Extract the (X, Y) coordinate from the center of the cell holding the provided text.  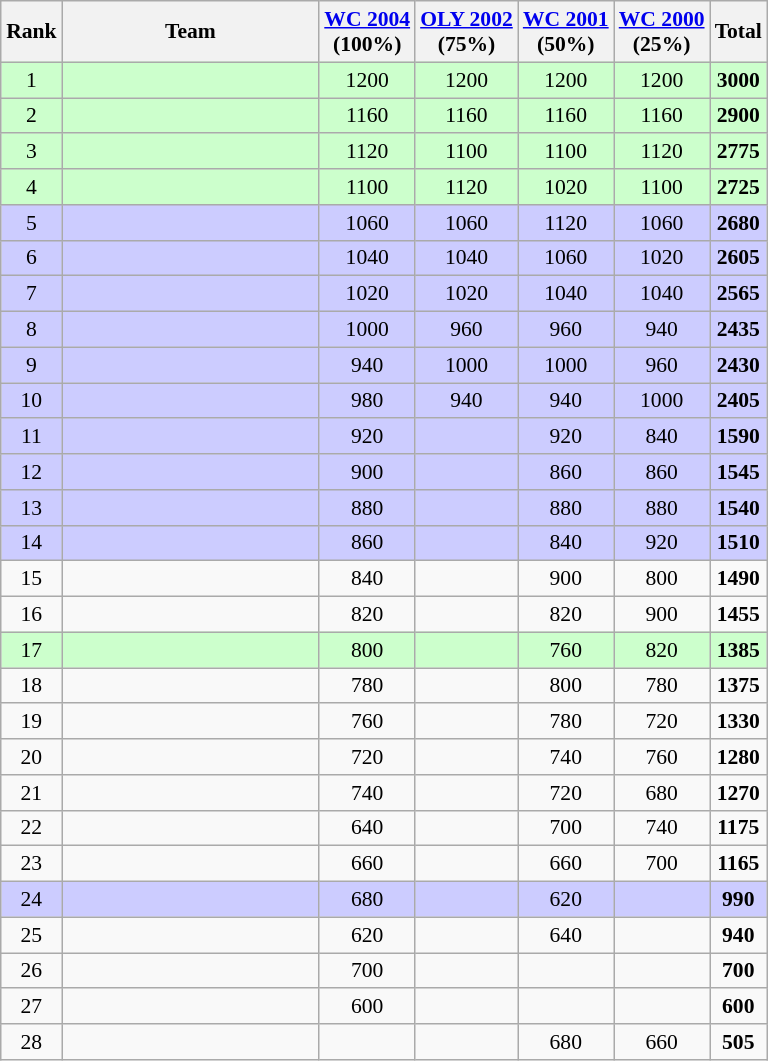
2 (32, 116)
2725 (738, 187)
1175 (738, 828)
2430 (738, 365)
11 (32, 437)
21 (32, 793)
1510 (738, 543)
17 (32, 650)
2565 (738, 294)
2435 (738, 330)
2775 (738, 152)
4 (32, 187)
1 (32, 80)
9 (32, 365)
3 (32, 152)
20 (32, 757)
1545 (738, 472)
505 (738, 1042)
Team (191, 32)
23 (32, 864)
6 (32, 258)
12 (32, 472)
990 (738, 900)
26 (32, 971)
WC 2001(50%) (566, 32)
14 (32, 543)
22 (32, 828)
1280 (738, 757)
WC 2000(25%) (662, 32)
WC 2004(100%) (367, 32)
1165 (738, 864)
1590 (738, 437)
2405 (738, 401)
Rank (32, 32)
7 (32, 294)
18 (32, 686)
980 (367, 401)
1490 (738, 579)
1270 (738, 793)
8 (32, 330)
2605 (738, 258)
3000 (738, 80)
24 (32, 900)
2680 (738, 223)
1375 (738, 686)
27 (32, 1007)
16 (32, 615)
28 (32, 1042)
15 (32, 579)
10 (32, 401)
1385 (738, 650)
1330 (738, 722)
1540 (738, 508)
25 (32, 935)
OLY 2002(75%) (466, 32)
2900 (738, 116)
19 (32, 722)
1455 (738, 615)
Total (738, 32)
13 (32, 508)
5 (32, 223)
